Scan for the cell matching the given text and deliver its (x, y) coordinate at center. 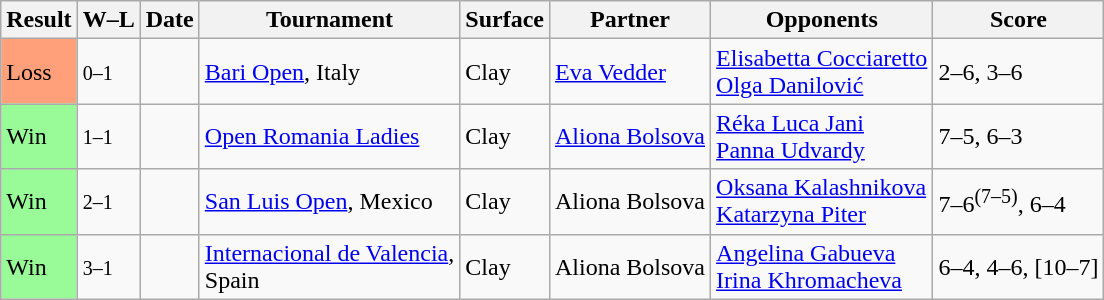
Surface (505, 20)
Oksana Kalashnikova Katarzyna Piter (822, 202)
Result (39, 20)
San Luis Open, Mexico (330, 202)
Réka Luca Jani Panna Udvardy (822, 136)
7–6(7–5), 6–4 (1018, 202)
Internacional de Valencia, Spain (330, 266)
Angelina Gabueva Irina Khromacheva (822, 266)
Partner (630, 20)
2–1 (108, 202)
Loss (39, 72)
Open Romania Ladies (330, 136)
6–4, 4–6, [10–7] (1018, 266)
Eva Vedder (630, 72)
Elisabetta Cocciaretto Olga Danilović (822, 72)
Opponents (822, 20)
Bari Open, Italy (330, 72)
2–6, 3–6 (1018, 72)
3–1 (108, 266)
Tournament (330, 20)
1–1 (108, 136)
W–L (108, 20)
0–1 (108, 72)
Score (1018, 20)
7–5, 6–3 (1018, 136)
Date (170, 20)
